Output the (x, y) coordinate of the center of the cell containing the given text.  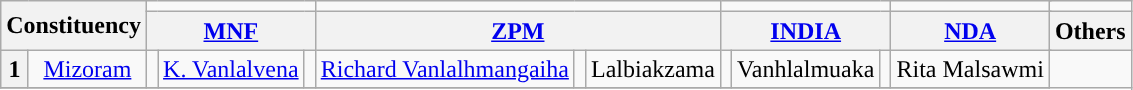
INDIA (805, 31)
Vanhlalmuaka (806, 69)
Mizoram (87, 69)
Richard Vanlalhmangaiha (444, 69)
Constituency (74, 26)
MNF (230, 31)
NDA (970, 31)
ZPM (518, 31)
K. Vanlalvena (232, 69)
Others (1090, 31)
Rita Malsawmi (970, 69)
1 (15, 69)
Lalbiakzama (652, 69)
